Search for the cell housing the specified text and yield its (x, y) center coordinate. 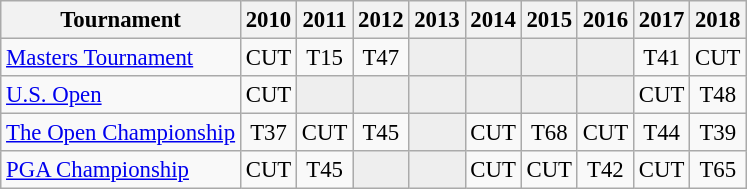
T37 (268, 133)
The Open Championship (121, 133)
2013 (437, 20)
2015 (549, 20)
2011 (325, 20)
2017 (661, 20)
2012 (381, 20)
2016 (605, 20)
T44 (661, 133)
T42 (605, 170)
PGA Championship (121, 170)
T41 (661, 58)
U.S. Open (121, 95)
T15 (325, 58)
2018 (718, 20)
T68 (549, 133)
T65 (718, 170)
Masters Tournament (121, 58)
T48 (718, 95)
Tournament (121, 20)
2014 (493, 20)
2010 (268, 20)
T47 (381, 58)
T39 (718, 133)
